Find where the given text appears and provide that cell's center as (x, y) coordinate. 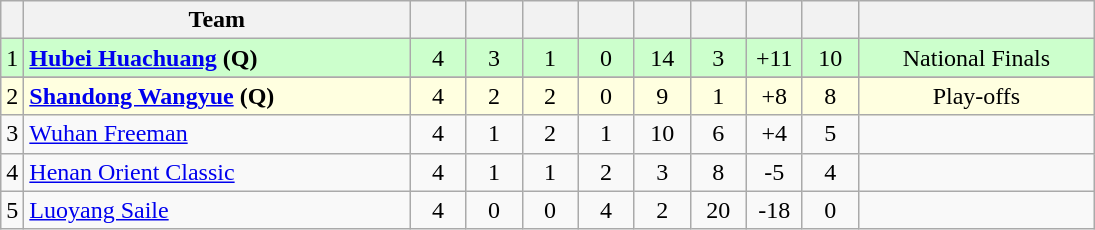
Henan Orient Classic (217, 172)
14 (662, 58)
-5 (774, 172)
+4 (774, 134)
-18 (774, 210)
9 (662, 96)
6 (718, 134)
Wuhan Freeman (217, 134)
+11 (774, 58)
Luoyang Saile (217, 210)
Play-offs (976, 96)
Shandong Wangyue (Q) (217, 96)
20 (718, 210)
Team (217, 20)
National Finals (976, 58)
Hubei Huachuang (Q) (217, 58)
+8 (774, 96)
